Pinpoint the cell where the given text exists, returning its (x, y) midpoint coordinate. 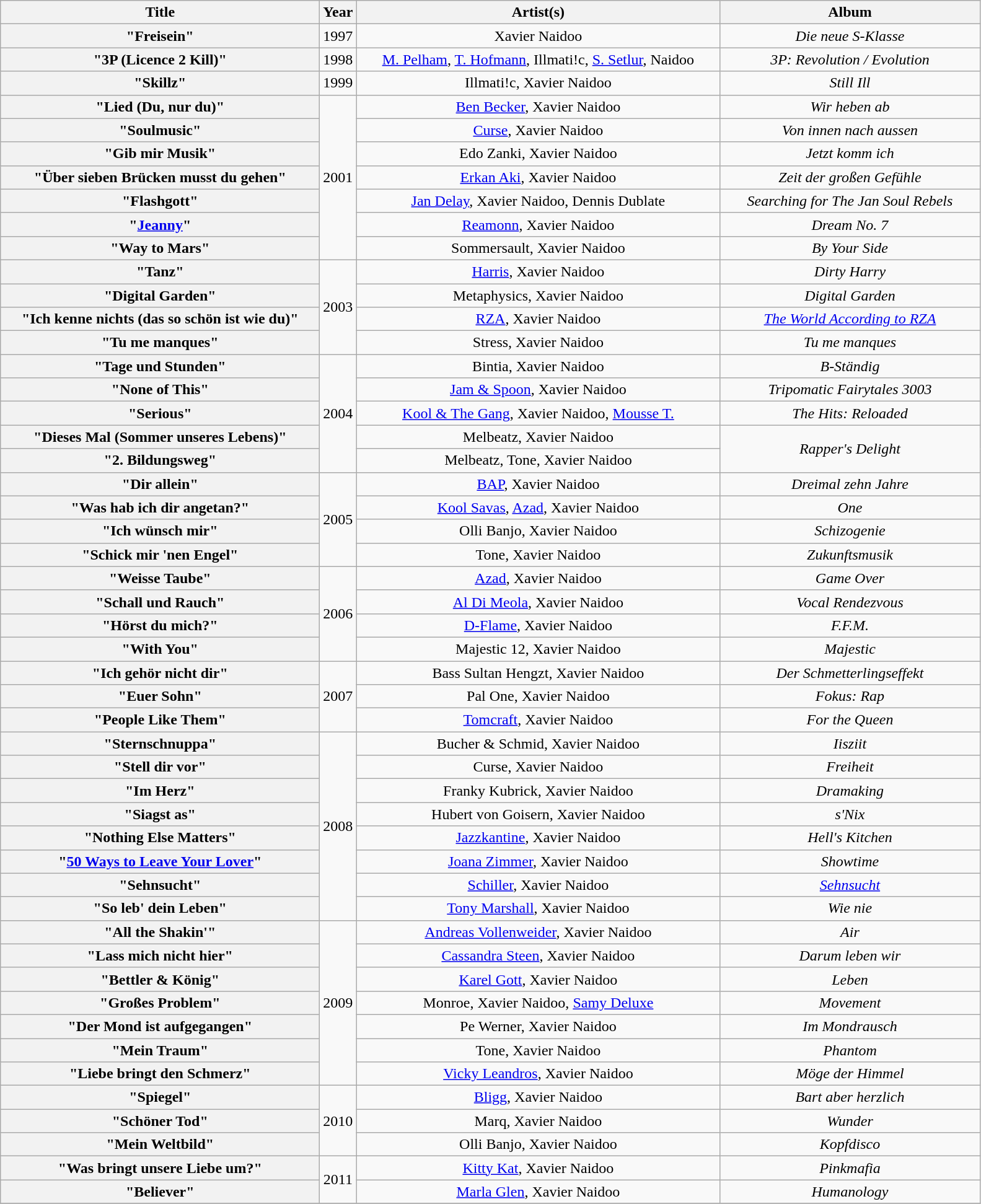
Reamonn, Xavier Naidoo (538, 224)
Andreas Vollenweider, Xavier Naidoo (538, 932)
1998 (338, 59)
Showtime (850, 861)
"Was hab ich dir angetan?" (160, 508)
Tony Marshall, Xavier Naidoo (538, 908)
Harris, Xavier Naidoo (538, 271)
Tripomatic Fairytales 3003 (850, 390)
By Your Side (850, 248)
Ben Becker, Xavier Naidoo (538, 107)
Iisziit (850, 744)
BAP, Xavier Naidoo (538, 484)
"Nothing Else Matters" (160, 838)
"Dieses Mal (Sommer unseres Lebens)" (160, 437)
Bucher & Schmid, Xavier Naidoo (538, 744)
"Digital Garden" (160, 296)
"Liebe bringt den Schmerz" (160, 1074)
Kitty Kat, Xavier Naidoo (538, 1168)
Wie nie (850, 908)
2011 (338, 1180)
Darum leben wir (850, 956)
"Siagst as" (160, 814)
"Way to Mars" (160, 248)
"Bettler & König" (160, 979)
Die neue S-Klasse (850, 36)
"Im Herz" (160, 791)
2010 (338, 1121)
Al Di Meola, Xavier Naidoo (538, 602)
Bass Sultan Hengzt, Xavier Naidoo (538, 672)
"Spiegel" (160, 1097)
"People Like Them" (160, 720)
"Ich gehör nicht dir" (160, 672)
Still Ill (850, 83)
2009 (338, 1003)
"Schick mir 'nen Engel" (160, 555)
"50 Ways to Leave Your Lover" (160, 861)
Melbeatz, Xavier Naidoo (538, 437)
Pinkmafia (850, 1168)
"Hörst du mich?" (160, 625)
Schiller, Xavier Naidoo (538, 885)
Bintia, Xavier Naidoo (538, 366)
Schizogenie (850, 531)
"Lied (Du, nur du)" (160, 107)
s'Nix (850, 814)
"Was bringt unsere Liebe um?" (160, 1168)
"Tu me manques" (160, 343)
Humanology (850, 1192)
"Soulmusic" (160, 130)
2003 (338, 307)
Edo Zanki, Xavier Naidoo (538, 154)
Pal One, Xavier Naidoo (538, 696)
Hell's Kitchen (850, 838)
One (850, 508)
Kool & The Gang, Xavier Naidoo, Mousse T. (538, 413)
"Stell dir vor" (160, 767)
Majestic 12, Xavier Naidoo (538, 649)
Von innen nach aussen (850, 130)
Dreimal zehn Jahre (850, 484)
Zeit der großen Gefühle (850, 177)
Searching for The Jan Soul Rebels (850, 201)
Zukunftsmusik (850, 555)
"Ich wünsch mir" (160, 531)
Franky Kubrick, Xavier Naidoo (538, 791)
For the Queen (850, 720)
Joana Zimmer, Xavier Naidoo (538, 861)
Xavier Naidoo (538, 36)
F.F.M. (850, 625)
Jam & Spoon, Xavier Naidoo (538, 390)
"Gib mir Musik" (160, 154)
Leben (850, 979)
Wunder (850, 1121)
Stress, Xavier Naidoo (538, 343)
Melbeatz, Tone, Xavier Naidoo (538, 460)
D-Flame, Xavier Naidoo (538, 625)
1997 (338, 36)
Vocal Rendezvous (850, 602)
Movement (850, 1003)
Im Mondrausch (850, 1026)
"Sehnsucht" (160, 885)
M. Pelham, T. Hofmann, Illmati!c, S. Setlur, Naidoo (538, 59)
Illmati!c, Xavier Naidoo (538, 83)
1999 (338, 83)
"Sternschnuppa" (160, 744)
The Hits: Reloaded (850, 413)
2001 (338, 177)
2008 (338, 826)
"Flashgott" (160, 201)
Vicky Leandros, Xavier Naidoo (538, 1074)
2006 (338, 613)
"Über sieben Brücken musst du gehen" (160, 177)
Year (338, 12)
"So leb' dein Leben" (160, 908)
Hubert von Goisern, Xavier Naidoo (538, 814)
Dramaking (850, 791)
Pe Werner, Xavier Naidoo (538, 1026)
Sehnsucht (850, 885)
"Mein Traum" (160, 1050)
The World According to RZA (850, 319)
2005 (338, 519)
"Tage und Stunden" (160, 366)
Digital Garden (850, 296)
Dream No. 7 (850, 224)
Album (850, 12)
Majestic (850, 649)
Der Schmetterlingseffekt (850, 672)
"Skillz" (160, 83)
Phantom (850, 1050)
Tu me manques (850, 343)
3P: Revolution / Evolution (850, 59)
"None of This" (160, 390)
Jetzt komm ich (850, 154)
Freiheit (850, 767)
"Dir allein" (160, 484)
"Großes Problem" (160, 1003)
"Der Mond ist aufgegangen" (160, 1026)
"Believer" (160, 1192)
"Lass mich nicht hier" (160, 956)
Title (160, 12)
Sommersault, Xavier Naidoo (538, 248)
Kool Savas, Azad, Xavier Naidoo (538, 508)
"Freisein" (160, 36)
"Serious" (160, 413)
Air (850, 932)
Möge der Himmel (850, 1074)
Rapper's Delight (850, 449)
"Weisse Taube" (160, 578)
Marq, Xavier Naidoo (538, 1121)
Kopfdisco (850, 1145)
Azad, Xavier Naidoo (538, 578)
B-Ständig (850, 366)
2004 (338, 413)
Wir heben ab (850, 107)
Erkan Aki, Xavier Naidoo (538, 177)
Cassandra Steen, Xavier Naidoo (538, 956)
Bart aber herzlich (850, 1097)
"Jeanny" (160, 224)
Game Over (850, 578)
"Schöner Tod" (160, 1121)
Marla Glen, Xavier Naidoo (538, 1192)
"Ich kenne nichts (das so schön ist wie du)" (160, 319)
Jan Delay, Xavier Naidoo, Dennis Dublate (538, 201)
"Euer Sohn" (160, 696)
Metaphysics, Xavier Naidoo (538, 296)
Artist(s) (538, 12)
Tomcraft, Xavier Naidoo (538, 720)
"Mein Weltbild" (160, 1145)
Karel Gott, Xavier Naidoo (538, 979)
"All the Shakin'" (160, 932)
Bligg, Xavier Naidoo (538, 1097)
2007 (338, 696)
"3P (Licence 2 Kill)" (160, 59)
Fokus: Rap (850, 696)
Jazzkantine, Xavier Naidoo (538, 838)
"With You" (160, 649)
"2. Bildungsweg" (160, 460)
Dirty Harry (850, 271)
"Tanz" (160, 271)
RZA, Xavier Naidoo (538, 319)
Monroe, Xavier Naidoo, Samy Deluxe (538, 1003)
"Schall und Rauch" (160, 602)
